Pinpoint the cell where the given text exists, returning its [x, y] midpoint coordinate. 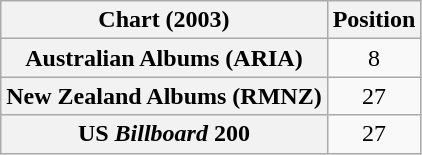
Position [374, 20]
Australian Albums (ARIA) [164, 58]
New Zealand Albums (RMNZ) [164, 96]
US Billboard 200 [164, 134]
8 [374, 58]
Chart (2003) [164, 20]
